For the text-containing cell, return its midpoint in (X, Y) coordinate format. 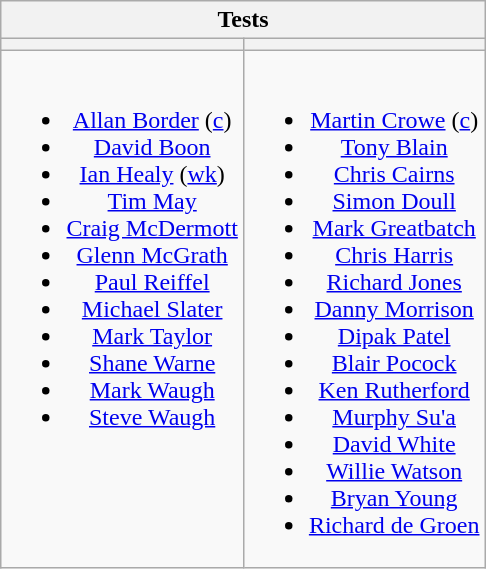
Allan Border (c)David BoonIan Healy (wk)Tim MayCraig McDermottGlenn McGrathPaul ReiffelMichael SlaterMark TaylorShane WarneMark WaughSteve Waugh (122, 309)
Tests (243, 20)
